Detect which cell encompasses the target text, then output its [X, Y] center coordinate. 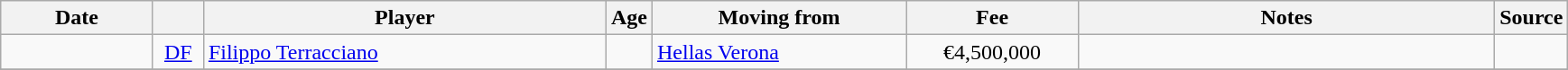
Fee [993, 18]
Player [404, 18]
€4,500,000 [993, 52]
Notes [1287, 18]
Moving from [778, 18]
Date [78, 18]
Source [1531, 18]
Age [628, 18]
Hellas Verona [778, 52]
Filippo Terracciano [404, 52]
DF [178, 52]
